Output the (x, y) coordinate of the center of the cell containing the given text.  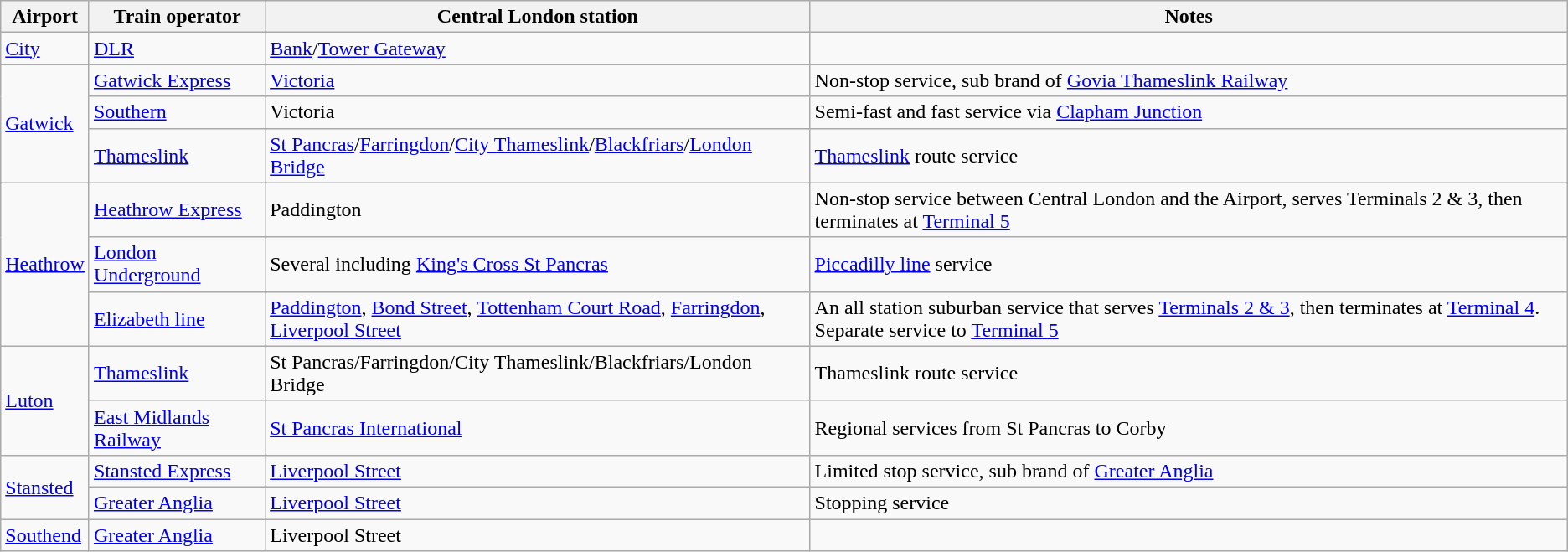
Paddington (538, 209)
Heathrow (45, 265)
Gatwick (45, 124)
Limited stop service, sub brand of Greater Anglia (1189, 471)
An all station suburban service that serves Terminals 2 & 3, then terminates at Terminal 4. Separate service to Terminal 5 (1189, 318)
Stansted Express (177, 471)
St Pancras International (538, 427)
London Underground (177, 265)
Airport (45, 17)
City (45, 49)
Southern (177, 112)
Elizabeth line (177, 318)
Train operator (177, 17)
Semi-fast and fast service via Clapham Junction (1189, 112)
Stansted (45, 487)
Piccadilly line service (1189, 265)
Notes (1189, 17)
East Midlands Railway (177, 427)
Bank/Tower Gateway (538, 49)
Heathrow Express (177, 209)
Non-stop service, sub brand of Govia Thameslink Railway (1189, 80)
Southend (45, 535)
Central London station (538, 17)
DLR (177, 49)
Several including King's Cross St Pancras (538, 265)
Non-stop service between Central London and the Airport, serves Terminals 2 & 3, then terminates at Terminal 5 (1189, 209)
Stopping service (1189, 503)
Paddington, Bond Street, Tottenham Court Road, Farringdon, Liverpool Street (538, 318)
Gatwick Express (177, 80)
Regional services from St Pancras to Corby (1189, 427)
Luton (45, 400)
